Scan for the cell matching the given text and deliver its [X, Y] coordinate at center. 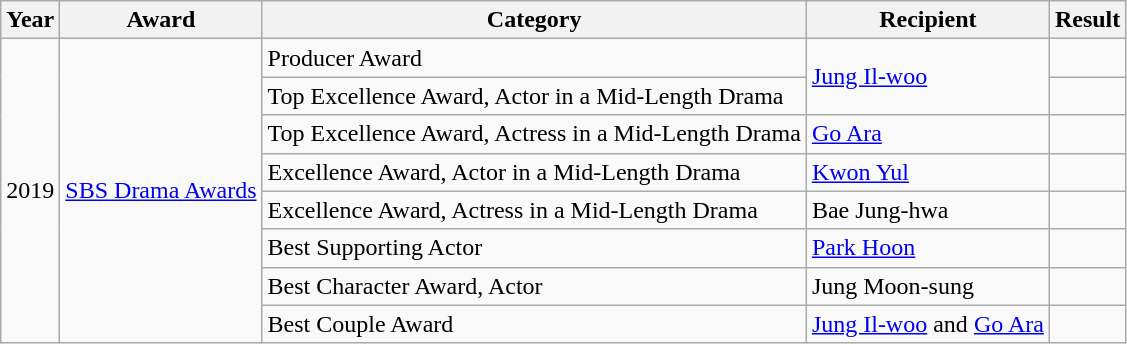
Best Character Award, Actor [534, 286]
Producer Award [534, 58]
Jung Il-woo and Go Ara [928, 324]
Excellence Award, Actress in a Mid-Length Drama [534, 210]
Year [30, 20]
Category [534, 20]
Go Ara [928, 134]
2019 [30, 191]
Jung Moon-sung [928, 286]
Kwon Yul [928, 172]
Top Excellence Award, Actress in a Mid-Length Drama [534, 134]
Top Excellence Award, Actor in a Mid-Length Drama [534, 96]
Bae Jung-hwa [928, 210]
Excellence Award, Actor in a Mid-Length Drama [534, 172]
Result [1087, 20]
Award [161, 20]
Jung Il-woo [928, 77]
Best Couple Award [534, 324]
Best Supporting Actor [534, 248]
Park Hoon [928, 248]
SBS Drama Awards [161, 191]
Recipient [928, 20]
